Identify which cell holds the provided text, then report its [X, Y] central coordinate. 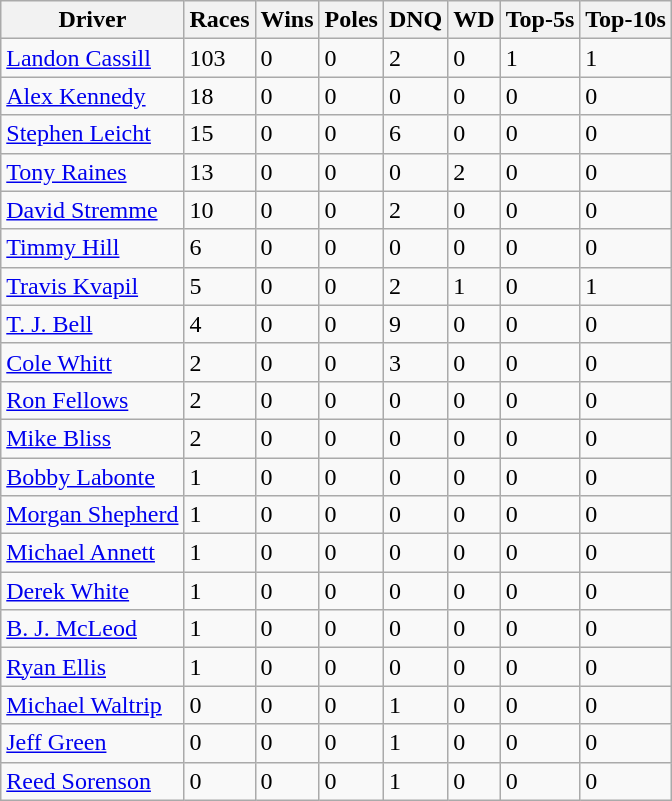
5 [220, 286]
Top-5s [540, 20]
Poles [351, 20]
Top-10s [626, 20]
Alex Kennedy [92, 96]
Landon Cassill [92, 58]
Ryan Ellis [92, 667]
Races [220, 20]
T. J. Bell [92, 324]
Morgan Shepherd [92, 515]
Timmy Hill [92, 248]
Jeff Green [92, 743]
WD [474, 20]
10 [220, 210]
DNQ [415, 20]
3 [415, 362]
David Stremme [92, 210]
Cole Whitt [92, 362]
Driver [92, 20]
15 [220, 134]
B. J. McLeod [92, 629]
13 [220, 172]
Michael Annett [92, 553]
Travis Kvapil [92, 286]
4 [220, 324]
Mike Bliss [92, 438]
9 [415, 324]
Bobby Labonte [92, 477]
Ron Fellows [92, 400]
Derek White [92, 591]
Reed Sorenson [92, 781]
Wins [287, 20]
Tony Raines [92, 172]
Michael Waltrip [92, 705]
103 [220, 58]
18 [220, 96]
Stephen Leicht [92, 134]
